From the cell containing the given text, extract its center point as [x, y] coordinate. 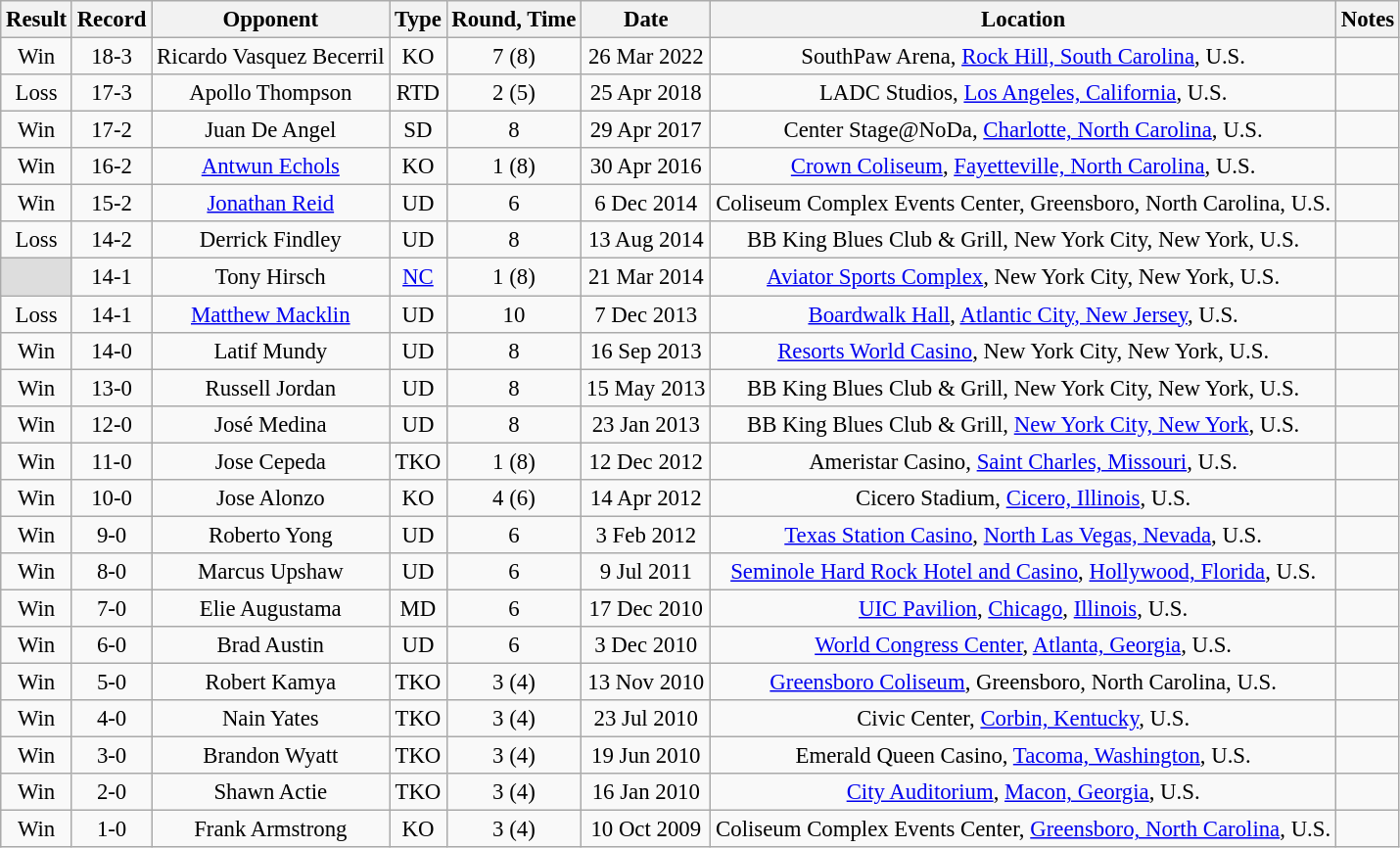
9 Jul 2011 [646, 572]
4-0 [112, 719]
17-3 [112, 93]
UIC Pavilion, Chicago, Illinois, U.S. [1024, 608]
21 Mar 2014 [646, 277]
Jose Cepeda [270, 461]
14 Apr 2012 [646, 498]
25 Apr 2018 [646, 93]
Jose Alonzo [270, 498]
30 Apr 2016 [646, 166]
8-0 [112, 572]
Ricardo Vasquez Becerril [270, 57]
16 Jan 2010 [646, 792]
Round, Time [514, 20]
7 Dec 2013 [646, 314]
Aviator Sports Complex, New York City, New York, U.S. [1024, 277]
19 Jun 2010 [646, 756]
Emerald Queen Casino, Tacoma, Washington, U.S. [1024, 756]
SD [418, 130]
Tony Hirsch [270, 277]
City Auditorium, Macon, Georgia, U.S. [1024, 792]
13 Aug 2014 [646, 240]
Latif Mundy [270, 351]
15 May 2013 [646, 388]
Type [418, 20]
12-0 [112, 424]
Boardwalk Hall, Atlantic City, New Jersey, U.S. [1024, 314]
17 Dec 2010 [646, 608]
Crown Coliseum, Fayetteville, North Carolina, U.S. [1024, 166]
Civic Center, Corbin, Kentucky, U.S. [1024, 719]
18-3 [112, 57]
Antwun Echols [270, 166]
José Medina [270, 424]
Derrick Findley [270, 240]
Location [1024, 20]
16-2 [112, 166]
23 Jan 2013 [646, 424]
3 Feb 2012 [646, 535]
Record [112, 20]
Apollo Thompson [270, 93]
World Congress Center, Atlanta, Georgia, U.S. [1024, 645]
5-0 [112, 683]
14-2 [112, 240]
10-0 [112, 498]
Matthew Macklin [270, 314]
3 Dec 2010 [646, 645]
Greensboro Coliseum, Greensboro, North Carolina, U.S. [1024, 683]
13-0 [112, 388]
Robert Kamya [270, 683]
6-0 [112, 645]
2 (5) [514, 93]
Seminole Hard Rock Hotel and Casino, Hollywood, Florida, U.S. [1024, 572]
NC [418, 277]
Brad Austin [270, 645]
17-2 [112, 130]
11-0 [112, 461]
Center Stage@NoDa, Charlotte, North Carolina, U.S. [1024, 130]
1-0 [112, 829]
Roberto Yong [270, 535]
MD [418, 608]
Russell Jordan [270, 388]
12 Dec 2012 [646, 461]
Date [646, 20]
Elie Augustama [270, 608]
Nain Yates [270, 719]
26 Mar 2022 [646, 57]
Texas Station Casino, North Las Vegas, Nevada, U.S. [1024, 535]
RTD [418, 93]
Shawn Actie [270, 792]
Cicero Stadium, Cicero, Illinois, U.S. [1024, 498]
15-2 [112, 204]
6 Dec 2014 [646, 204]
Opponent [270, 20]
Ameristar Casino, Saint Charles, Missouri, U.S. [1024, 461]
3-0 [112, 756]
29 Apr 2017 [646, 130]
4 (6) [514, 498]
Juan De Angel [270, 130]
10 [514, 314]
Result [37, 20]
Notes [1367, 20]
Resorts World Casino, New York City, New York, U.S. [1024, 351]
7-0 [112, 608]
LADC Studios, Los Angeles, California, U.S. [1024, 93]
23 Jul 2010 [646, 719]
16 Sep 2013 [646, 351]
Jonathan Reid [270, 204]
Marcus Upshaw [270, 572]
SouthPaw Arena, Rock Hill, South Carolina, U.S. [1024, 57]
7 (8) [514, 57]
14-0 [112, 351]
13 Nov 2010 [646, 683]
9-0 [112, 535]
2-0 [112, 792]
10 Oct 2009 [646, 829]
Frank Armstrong [270, 829]
Brandon Wyatt [270, 756]
